Search for the cell housing the specified text and yield its [x, y] center coordinate. 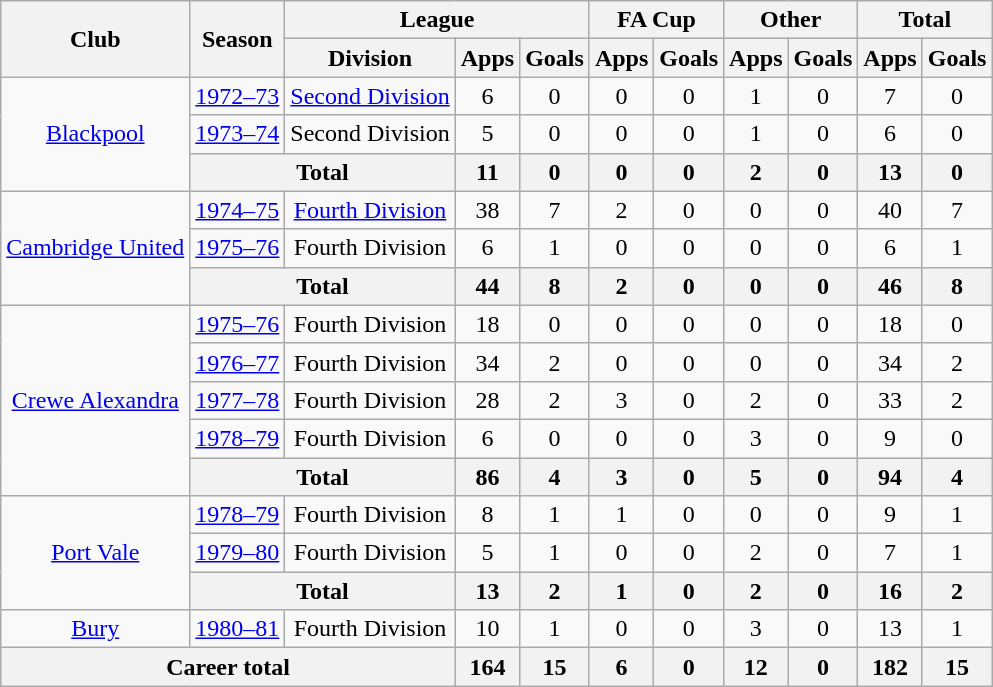
182 [890, 667]
10 [487, 629]
Blackpool [96, 134]
16 [890, 591]
1972–73 [238, 96]
Club [96, 39]
1977–78 [238, 400]
1980–81 [238, 629]
League [438, 20]
1973–74 [238, 134]
164 [487, 667]
28 [487, 400]
Crewe Alexandra [96, 400]
40 [890, 210]
38 [487, 210]
Season [238, 39]
Port Vale [96, 553]
86 [487, 477]
1974–75 [238, 210]
Other [791, 20]
Cambridge United [96, 248]
46 [890, 286]
Bury [96, 629]
Career total [228, 667]
44 [487, 286]
Division [370, 58]
1979–80 [238, 553]
11 [487, 172]
33 [890, 400]
1976–77 [238, 362]
12 [756, 667]
94 [890, 477]
FA Cup [656, 20]
